Output the [x, y] coordinate of the center of the cell containing the given text.  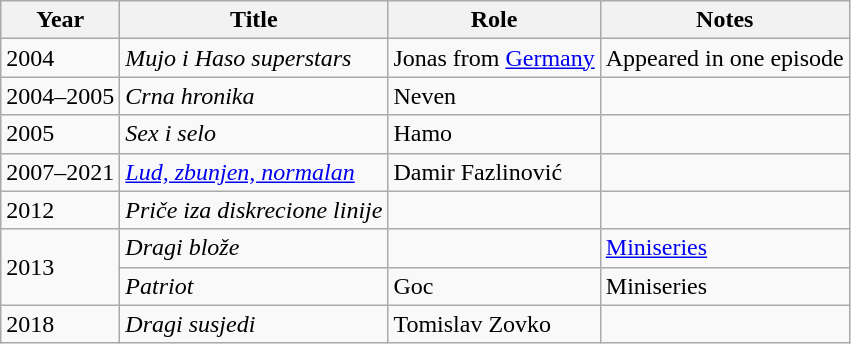
Tomislav Zovko [494, 324]
Role [494, 20]
Dragi susjedi [254, 324]
Crna hronika [254, 96]
2004 [60, 58]
2018 [60, 324]
2004–2005 [60, 96]
2005 [60, 134]
Title [254, 20]
Priče iza diskrecione linije [254, 210]
Mujo i Haso superstars [254, 58]
Year [60, 20]
Notes [724, 20]
Hamo [494, 134]
Patriot [254, 286]
Sex i selo [254, 134]
2012 [60, 210]
Dragi blože [254, 248]
Jonas from Germany [494, 58]
Neven [494, 96]
Goc [494, 286]
Lud, zbunjen, normalan [254, 172]
2007–2021 [60, 172]
2013 [60, 267]
Appeared in one episode [724, 58]
Damir Fazlinović [494, 172]
